Provide the (x, y) coordinate of the cell's center where the given text is located.  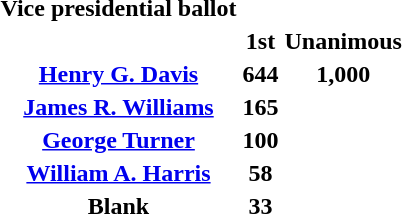
165 (260, 107)
100 (260, 140)
58 (260, 173)
1st (260, 41)
644 (260, 74)
